Identify which cell holds the provided text, then report its [x, y] central coordinate. 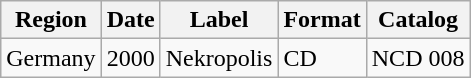
Region [51, 20]
CD [322, 58]
2000 [130, 58]
Label [219, 20]
Germany [51, 58]
Format [322, 20]
Date [130, 20]
Catalog [418, 20]
Nekropolis [219, 58]
NCD 008 [418, 58]
